Determine the [x, y] coordinate at the center of the cell enclosing the given text.  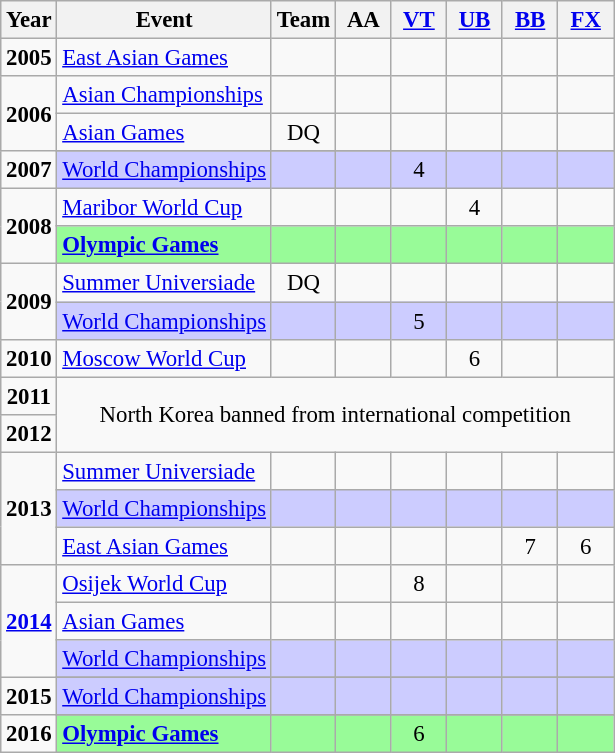
UB [475, 20]
8 [419, 584]
Maribor World Cup [164, 208]
2012 [29, 433]
Moscow World Cup [164, 358]
VT [419, 20]
Osijek World Cup [164, 584]
2010 [29, 358]
FX [586, 20]
2008 [29, 226]
Event [164, 20]
7 [530, 546]
2014 [29, 622]
Asian Championships [164, 95]
2009 [29, 302]
2015 [29, 697]
Team [303, 20]
2007 [29, 170]
2016 [29, 734]
BB [530, 20]
5 [419, 321]
AA [364, 20]
Year [29, 20]
2011 [29, 396]
2005 [29, 58]
North Korea banned from international competition [336, 414]
2006 [29, 114]
2013 [29, 508]
